Pinpoint the cell where the given text exists, returning its (x, y) midpoint coordinate. 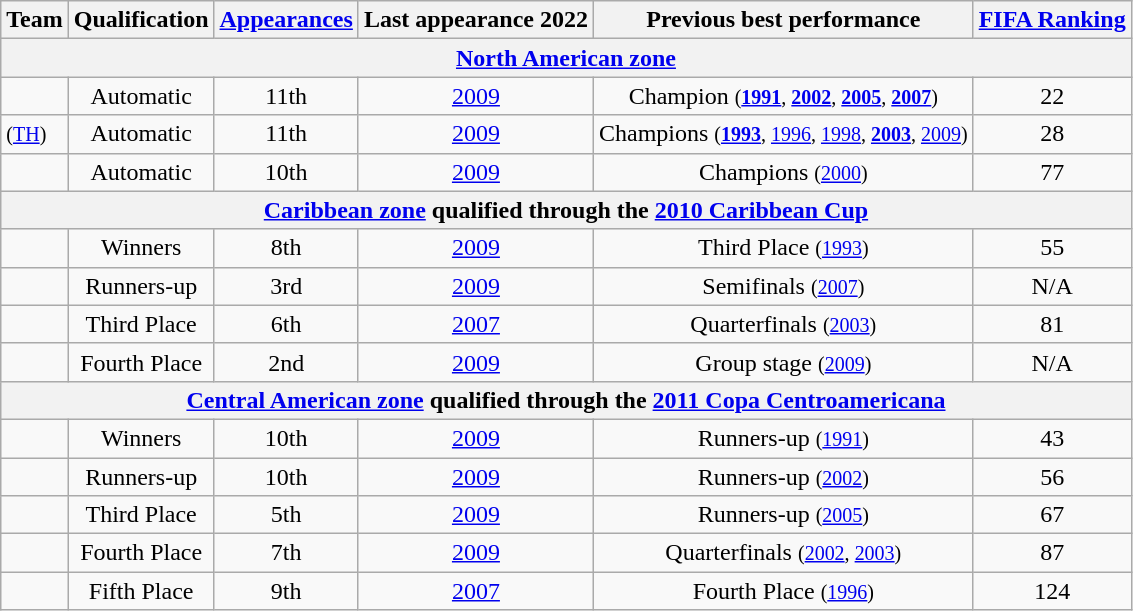
67 (1052, 515)
22 (1052, 96)
2nd (286, 362)
81 (1052, 324)
Runners-up (1991) (783, 438)
55 (1052, 248)
43 (1052, 438)
Quarterfinals (2003) (783, 324)
Appearances (286, 20)
56 (1052, 477)
87 (1052, 553)
Quarterfinals (2002, 2003) (783, 553)
6th (286, 324)
Group stage (2009) (783, 362)
Last appearance 2022 (476, 20)
124 (1052, 591)
9th (286, 591)
Qualification (141, 20)
Runners-up (2005) (783, 515)
Fifth Place (141, 591)
3rd (286, 286)
Champions (2000) (783, 172)
7th (286, 553)
Previous best performance (783, 20)
Champions (1993, 1996, 1998, 2003, 2009) (783, 134)
Caribbean zone qualified through the 2010 Caribbean Cup (566, 210)
Third Place (1993) (783, 248)
(TH) (35, 134)
Fourth Place (1996) (783, 591)
Semifinals (2007) (783, 286)
Team (35, 20)
77 (1052, 172)
Champion (1991, 2002, 2005, 2007) (783, 96)
8th (286, 248)
Central American zone qualified through the 2011 Copa Centroamericana (566, 400)
5th (286, 515)
Runners-up (2002) (783, 477)
FIFA Ranking (1052, 20)
28 (1052, 134)
North American zone (566, 58)
